Search for the cell housing the specified text and yield its [X, Y] center coordinate. 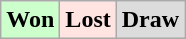
Won [30, 20]
Draw [150, 20]
Lost [88, 20]
